Detect which cell encompasses the target text, then output its [X, Y] center coordinate. 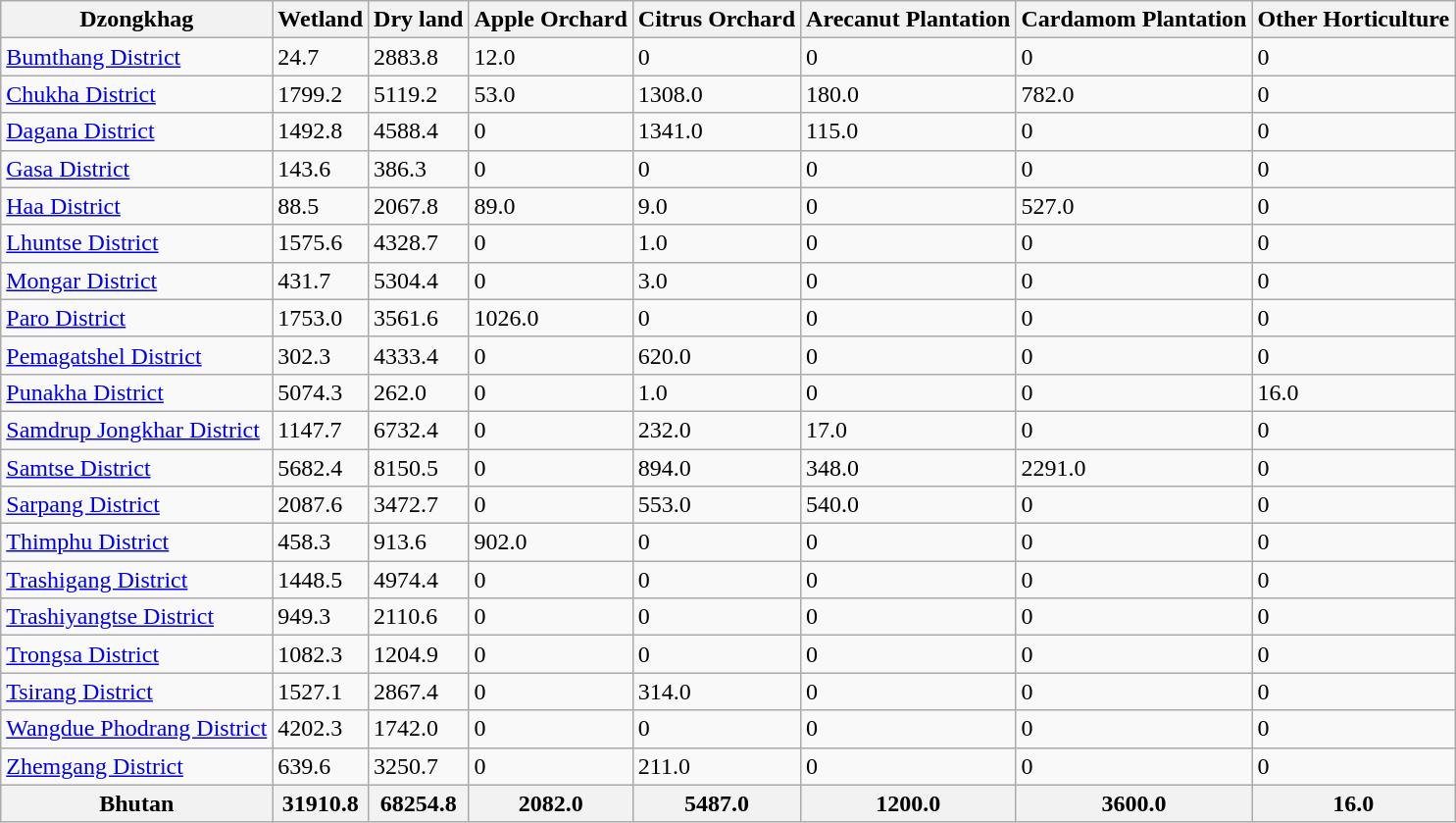
Other Horticulture [1353, 20]
Dzongkhag [137, 20]
262.0 [419, 392]
540.0 [908, 505]
3600.0 [1133, 803]
17.0 [908, 430]
Citrus Orchard [716, 20]
Cardamom Plantation [1133, 20]
89.0 [551, 206]
902.0 [551, 542]
1742.0 [419, 729]
Gasa District [137, 169]
Wetland [321, 20]
Trashigang District [137, 580]
232.0 [716, 430]
Zhemgang District [137, 766]
3561.6 [419, 318]
2867.4 [419, 692]
31910.8 [321, 803]
115.0 [908, 131]
Pemagatshel District [137, 355]
1799.2 [321, 94]
1753.0 [321, 318]
553.0 [716, 505]
Thimphu District [137, 542]
Apple Orchard [551, 20]
68254.8 [419, 803]
1026.0 [551, 318]
53.0 [551, 94]
211.0 [716, 766]
Chukha District [137, 94]
782.0 [1133, 94]
639.6 [321, 766]
4974.4 [419, 580]
4328.7 [419, 243]
3250.7 [419, 766]
2087.6 [321, 505]
302.3 [321, 355]
Arecanut Plantation [908, 20]
Paro District [137, 318]
5119.2 [419, 94]
3472.7 [419, 505]
4588.4 [419, 131]
Sarpang District [137, 505]
Punakha District [137, 392]
88.5 [321, 206]
6732.4 [419, 430]
12.0 [551, 57]
4202.3 [321, 729]
2082.0 [551, 803]
Bhutan [137, 803]
2883.8 [419, 57]
1204.9 [419, 654]
Lhuntse District [137, 243]
8150.5 [419, 468]
2067.8 [419, 206]
5074.3 [321, 392]
1448.5 [321, 580]
Haa District [137, 206]
Trashiyangtse District [137, 617]
24.7 [321, 57]
913.6 [419, 542]
Samdrup Jongkhar District [137, 430]
1527.1 [321, 692]
Dry land [419, 20]
Mongar District [137, 281]
386.3 [419, 169]
1492.8 [321, 131]
458.3 [321, 542]
620.0 [716, 355]
431.7 [321, 281]
1200.0 [908, 803]
3.0 [716, 281]
143.6 [321, 169]
894.0 [716, 468]
5487.0 [716, 803]
Samtse District [137, 468]
348.0 [908, 468]
Dagana District [137, 131]
Bumthang District [137, 57]
527.0 [1133, 206]
1308.0 [716, 94]
Tsirang District [137, 692]
Wangdue Phodrang District [137, 729]
9.0 [716, 206]
Trongsa District [137, 654]
314.0 [716, 692]
949.3 [321, 617]
1147.7 [321, 430]
4333.4 [419, 355]
5304.4 [419, 281]
2291.0 [1133, 468]
1082.3 [321, 654]
1575.6 [321, 243]
1341.0 [716, 131]
180.0 [908, 94]
5682.4 [321, 468]
2110.6 [419, 617]
